Return the [x, y] coordinate for the center point of the cell that contains the specified text.  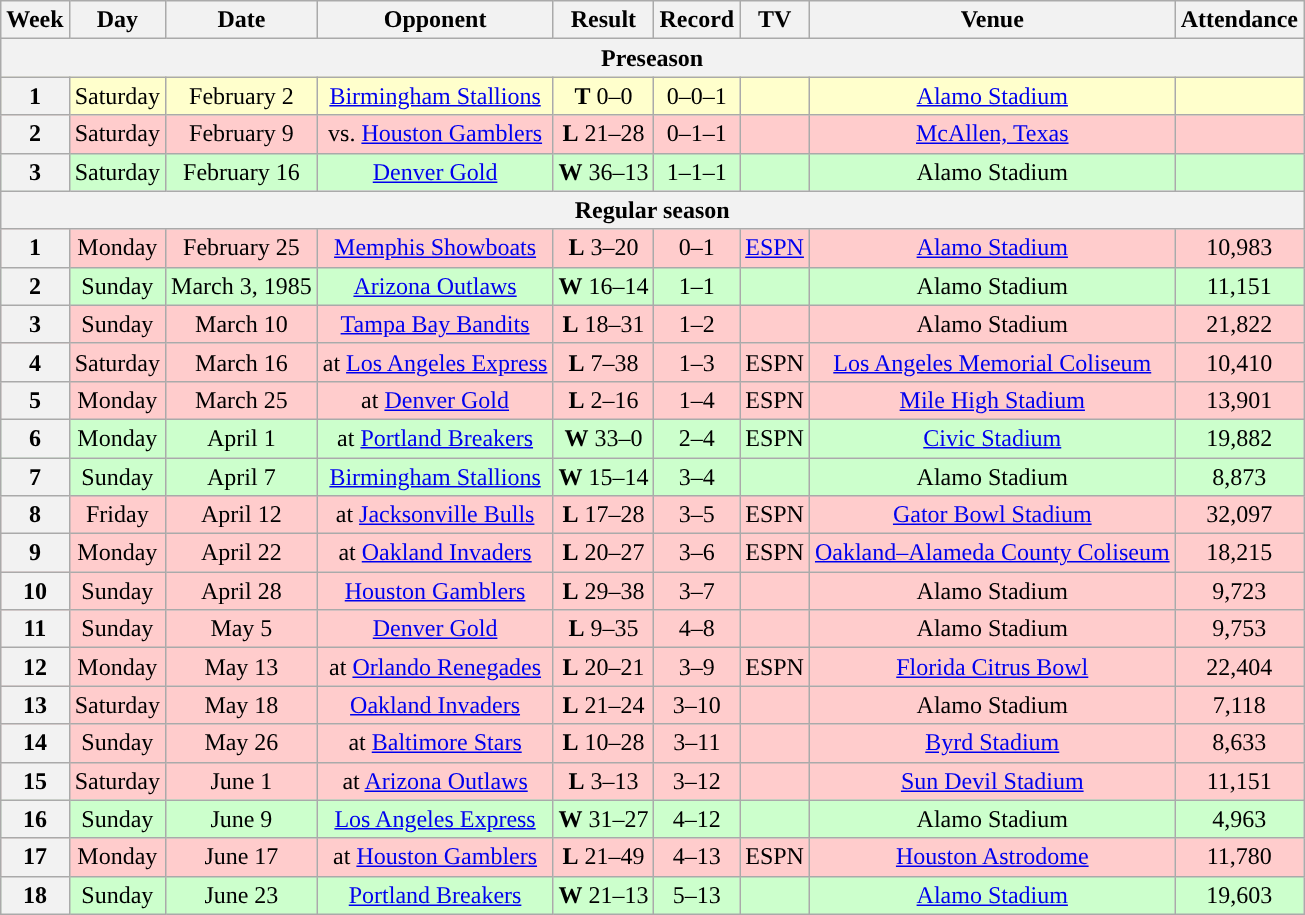
April 1 [242, 438]
L 29–38 [604, 591]
2–4 [697, 438]
3–9 [697, 667]
11 [35, 629]
Preseason [652, 58]
8,633 [1239, 743]
5–13 [697, 895]
4,963 [1239, 819]
3–10 [697, 705]
18,215 [1239, 553]
at Portland Breakers [435, 438]
April 28 [242, 591]
3–5 [697, 515]
1–1–1 [697, 172]
May 26 [242, 743]
Week [35, 20]
L 20–27 [604, 553]
Florida Citrus Bowl [992, 667]
L 20–21 [604, 667]
May 5 [242, 629]
3–12 [697, 781]
11,780 [1239, 857]
Mile High Stadium [992, 400]
February 16 [242, 172]
1–1 [697, 286]
19,882 [1239, 438]
February 25 [242, 248]
June 1 [242, 781]
March 16 [242, 362]
June 23 [242, 895]
Memphis Showboats [435, 248]
9 [35, 553]
at Jacksonville Bulls [435, 515]
17 [35, 857]
13,901 [1239, 400]
Los Angeles Express [435, 819]
3–11 [697, 743]
Opponent [435, 20]
5 [35, 400]
6 [35, 438]
3–4 [697, 477]
W 33–0 [604, 438]
Oakland–Alameda County Coliseum [992, 553]
15 [35, 781]
April 22 [242, 553]
L 2–16 [604, 400]
Date [242, 20]
March 3, 1985 [242, 286]
L 9–35 [604, 629]
McAllen, Texas [992, 134]
L 18–31 [604, 324]
7 [35, 477]
Oakland Invaders [435, 705]
L 21–49 [604, 857]
19,603 [1239, 895]
May 13 [242, 667]
L 21–24 [604, 705]
Venue [992, 20]
at Baltimore Stars [435, 743]
TV [775, 20]
1–3 [697, 362]
18 [35, 895]
1–2 [697, 324]
0–0–1 [697, 96]
at Oakland Invaders [435, 553]
32,097 [1239, 515]
Sun Devil Stadium [992, 781]
Day [117, 20]
Gator Bowl Stadium [992, 515]
April 7 [242, 477]
Houston Astrodome [992, 857]
vs. Houston Gamblers [435, 134]
L 17–28 [604, 515]
Arizona Outlaws [435, 286]
Regular season [652, 210]
Los Angeles Memorial Coliseum [992, 362]
March 10 [242, 324]
W 21–13 [604, 895]
14 [35, 743]
8,873 [1239, 477]
10,983 [1239, 248]
at Orlando Renegades [435, 667]
10 [35, 591]
April 12 [242, 515]
9,723 [1239, 591]
Portland Breakers [435, 895]
L 3–20 [604, 248]
10,410 [1239, 362]
4–13 [697, 857]
at Houston Gamblers [435, 857]
0–1 [697, 248]
Houston Gamblers [435, 591]
Result [604, 20]
W 31–27 [604, 819]
Byrd Stadium [992, 743]
June 9 [242, 819]
0–1–1 [697, 134]
4–8 [697, 629]
at Los Angeles Express [435, 362]
13 [35, 705]
March 25 [242, 400]
May 18 [242, 705]
7,118 [1239, 705]
W 16–14 [604, 286]
W 15–14 [604, 477]
L 10–28 [604, 743]
W 36–13 [604, 172]
L 7–38 [604, 362]
8 [35, 515]
Civic Stadium [992, 438]
16 [35, 819]
3–7 [697, 591]
at Denver Gold [435, 400]
21,822 [1239, 324]
12 [35, 667]
at Arizona Outlaws [435, 781]
3–6 [697, 553]
Friday [117, 515]
22,404 [1239, 667]
L 21–28 [604, 134]
1–4 [697, 400]
L 3–13 [604, 781]
4–12 [697, 819]
Tampa Bay Bandits [435, 324]
Attendance [1239, 20]
June 17 [242, 857]
February 9 [242, 134]
9,753 [1239, 629]
Record [697, 20]
4 [35, 362]
February 2 [242, 96]
T 0–0 [604, 96]
